Capture the cell that displays the provided text and extract its [X, Y] central coordinate. 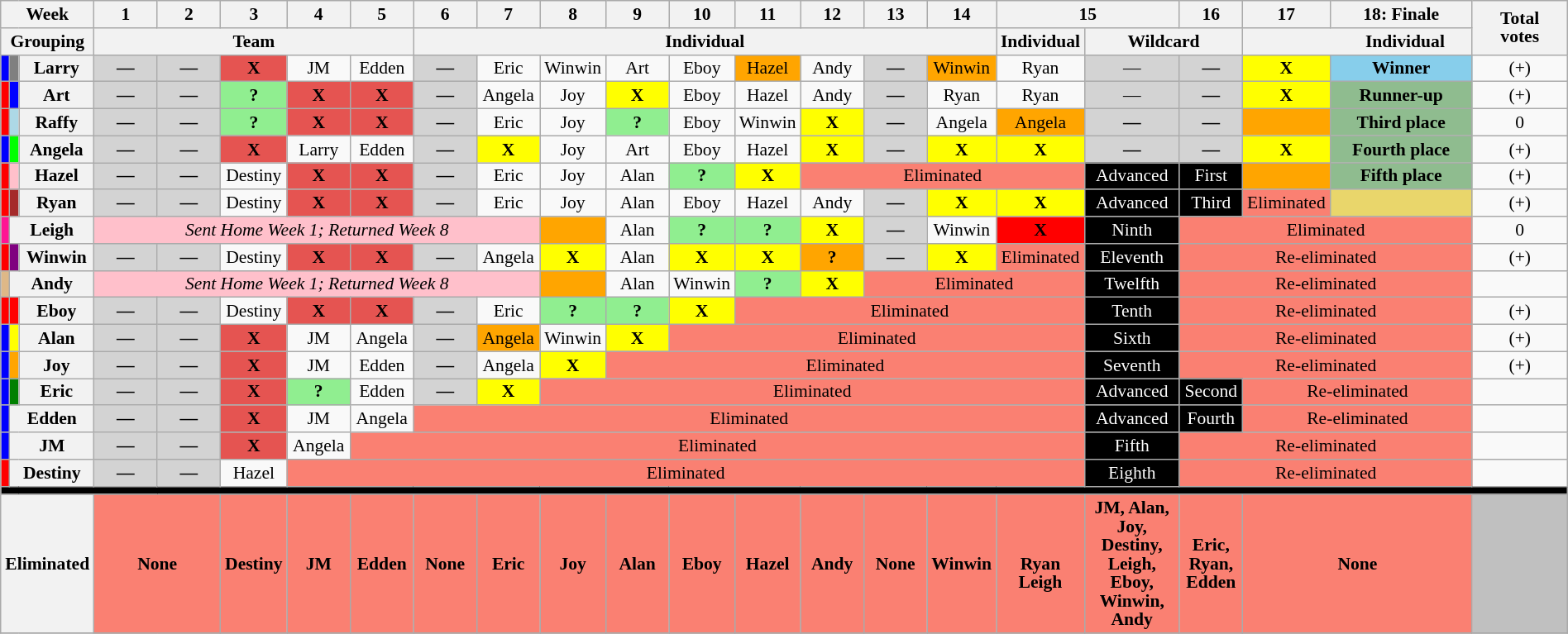
Fifth [1131, 446]
Week [48, 15]
Ninth [1131, 230]
Winner [1401, 68]
RyanLeigh [1040, 565]
15 [1088, 15]
Seventh [1131, 365]
Leigh [52, 230]
Wildcard [1163, 41]
Third place [1401, 122]
16 [1211, 15]
JM, Alan,Joy, Destiny,Leigh, Eboy,Winwin, Andy [1131, 565]
14 [962, 15]
2 [189, 15]
Twelfth [1131, 284]
Second [1211, 392]
Fourth place [1401, 149]
Sixth [1131, 339]
1 [126, 15]
Fourth [1211, 420]
6 [445, 15]
17 [1287, 15]
Grouping [48, 41]
First [1211, 177]
Eighth [1131, 473]
13 [895, 15]
18: Finale [1401, 15]
12 [832, 15]
Team [254, 41]
Eric,Ryan,Edden [1211, 565]
Tenth [1131, 311]
5 [381, 15]
8 [573, 15]
Runner-up [1401, 96]
Totalvotes [1520, 28]
9 [637, 15]
Raffy [56, 122]
4 [318, 15]
3 [254, 15]
Fifth place [1401, 177]
Eleventh [1131, 258]
7 [508, 15]
10 [702, 15]
Third [1211, 203]
11 [767, 15]
